Search for the cell housing the specified text and yield its [x, y] center coordinate. 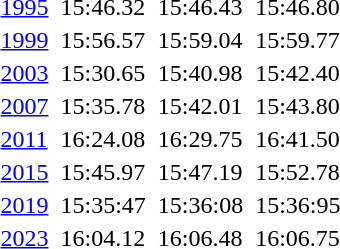
15:30.65 [103, 73]
15:45.97 [103, 172]
15:35.78 [103, 106]
15:40.98 [200, 73]
15:47.19 [200, 172]
15:35:47 [103, 205]
15:36:08 [200, 205]
15:59.04 [200, 40]
15:42.01 [200, 106]
16:29.75 [200, 139]
16:24.08 [103, 139]
15:56.57 [103, 40]
